Detect which cell encompasses the target text, then output its [X, Y] center coordinate. 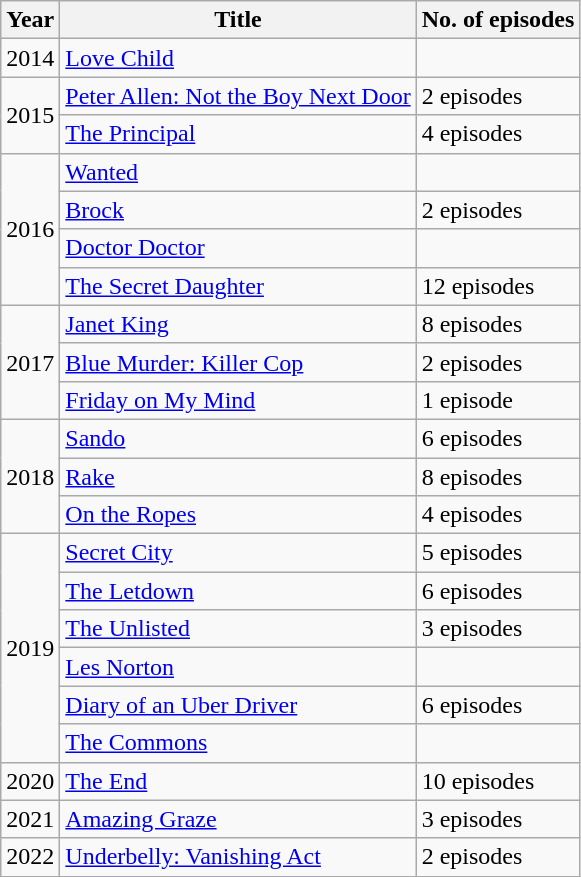
Diary of an Uber Driver [238, 705]
2021 [30, 819]
On the Ropes [238, 515]
Wanted [238, 172]
Amazing Graze [238, 819]
The Commons [238, 743]
1 episode [498, 400]
The Secret Daughter [238, 286]
2016 [30, 229]
Title [238, 20]
Friday on My Mind [238, 400]
Doctor Doctor [238, 248]
Blue Murder: Killer Cop [238, 362]
Love Child [238, 58]
10 episodes [498, 781]
2015 [30, 115]
12 episodes [498, 286]
No. of episodes [498, 20]
Secret City [238, 553]
2017 [30, 362]
5 episodes [498, 553]
Sando [238, 438]
2020 [30, 781]
2019 [30, 648]
Janet King [238, 324]
The Letdown [238, 591]
Year [30, 20]
Les Norton [238, 667]
2018 [30, 476]
Rake [238, 477]
The End [238, 781]
Brock [238, 210]
Underbelly: Vanishing Act [238, 857]
Peter Allen: Not the Boy Next Door [238, 96]
The Unlisted [238, 629]
2014 [30, 58]
The Principal [238, 134]
2022 [30, 857]
